Search for the cell housing the specified text and yield its (X, Y) center coordinate. 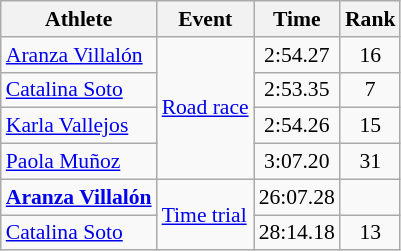
2:53.35 (297, 90)
28:14.18 (297, 233)
16 (370, 55)
15 (370, 126)
31 (370, 162)
2:54.26 (297, 126)
3:07.20 (297, 162)
2:54.27 (297, 55)
Event (206, 19)
Time (297, 19)
Road race (206, 108)
Paola Muñoz (79, 162)
Karla Vallejos (79, 126)
26:07.28 (297, 197)
Rank (370, 19)
Athlete (79, 19)
Time trial (206, 214)
13 (370, 233)
7 (370, 90)
